From the cell containing the given text, extract its center point as [X, Y] coordinate. 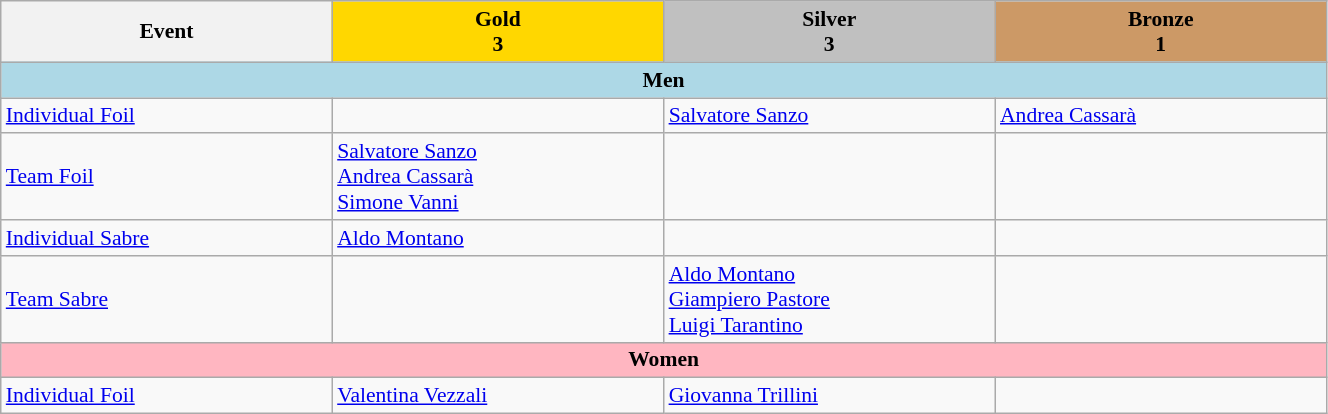
Aldo MontanoGiampiero PastoreLuigi Tarantino [830, 300]
Men [664, 80]
Salvatore SanzoAndrea CassaràSimone Vanni [498, 178]
Andrea Cassarà [1160, 116]
Giovanna Trillini [830, 396]
Women [664, 360]
Bronze1 [1160, 32]
Salvatore Sanzo [830, 116]
Individual Sabre [166, 238]
Valentina Vezzali [498, 396]
Gold3 [498, 32]
Event [166, 32]
Team Sabre [166, 300]
Team Foil [166, 178]
Aldo Montano [498, 238]
Silver3 [830, 32]
